Identify which cell holds the provided text, then report its [X, Y] central coordinate. 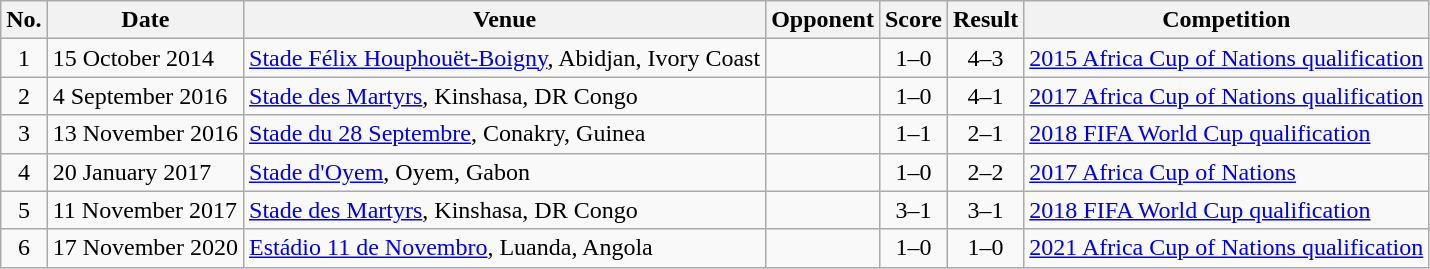
13 November 2016 [145, 134]
2 [24, 96]
Stade d'Oyem, Oyem, Gabon [505, 172]
2–2 [985, 172]
4 September 2016 [145, 96]
4–1 [985, 96]
Stade Félix Houphouët-Boigny, Abidjan, Ivory Coast [505, 58]
Result [985, 20]
Score [913, 20]
11 November 2017 [145, 210]
2021 Africa Cup of Nations qualification [1226, 248]
No. [24, 20]
Opponent [823, 20]
17 November 2020 [145, 248]
2–1 [985, 134]
Date [145, 20]
3 [24, 134]
5 [24, 210]
Stade du 28 Septembre, Conakry, Guinea [505, 134]
1 [24, 58]
1–1 [913, 134]
4 [24, 172]
Competition [1226, 20]
2017 Africa Cup of Nations qualification [1226, 96]
20 January 2017 [145, 172]
2017 Africa Cup of Nations [1226, 172]
Estádio 11 de Novembro, Luanda, Angola [505, 248]
Venue [505, 20]
2015 Africa Cup of Nations qualification [1226, 58]
6 [24, 248]
4–3 [985, 58]
15 October 2014 [145, 58]
